Search for the cell housing the specified text and yield its [x, y] center coordinate. 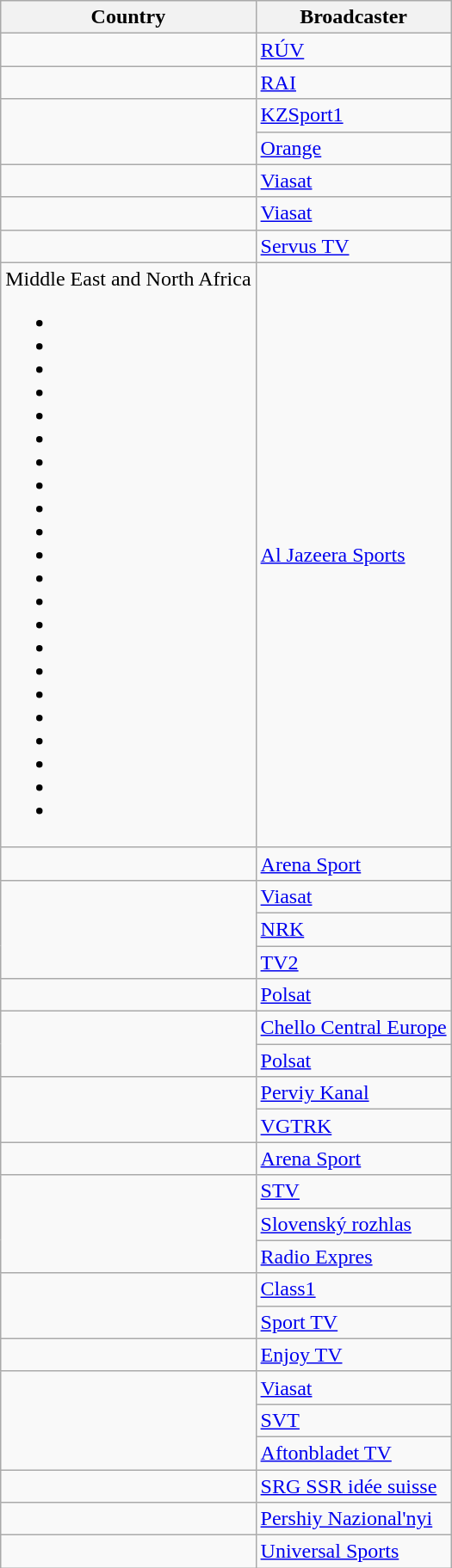
RAI [353, 83]
Orange [353, 148]
Class1 [353, 1289]
NRK [353, 929]
Country [128, 17]
Sport TV [353, 1322]
Perviy Kanal [353, 1093]
SVT [353, 1420]
STV [353, 1191]
Middle East and North Africa [128, 555]
KZSport1 [353, 115]
VGTRK [353, 1126]
Pershiy Nazional'nyi [353, 1519]
Slovenský rozhlas [353, 1224]
Radio Expres [353, 1257]
RÚV [353, 50]
Universal Sports [353, 1552]
Servus TV [353, 246]
TV2 [353, 962]
Aftonbladet TV [353, 1453]
Chello Central Europe [353, 1028]
Broadcaster [353, 17]
SRG SSR idée suisse [353, 1485]
Al Jazeera Sports [353, 555]
Enjoy TV [353, 1355]
